Output the (X, Y) coordinate of the center of the cell containing the given text.  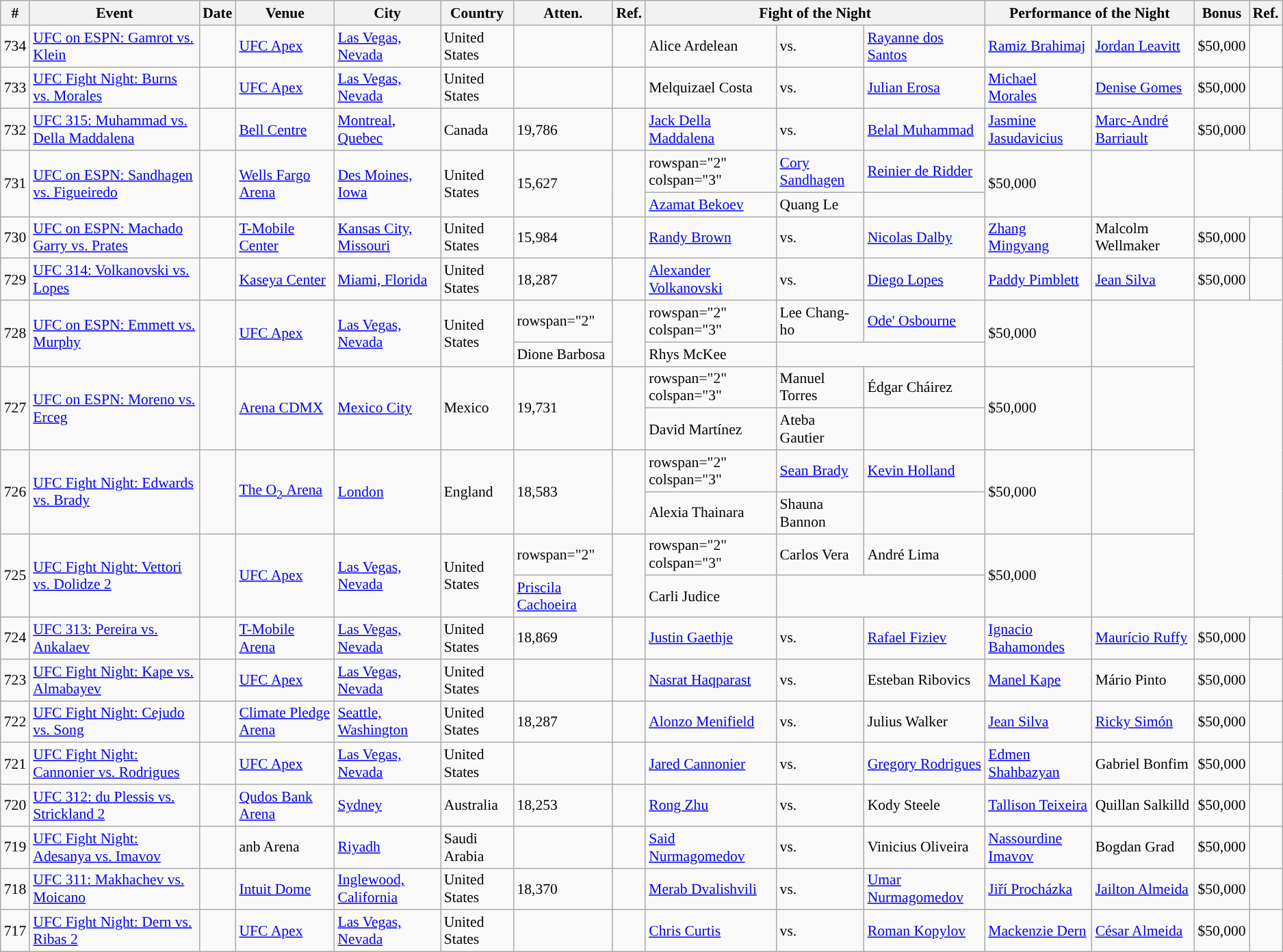
Quang Le (820, 204)
Sean Brady (820, 471)
Nicolas Dalby (925, 238)
Riyadh (387, 847)
Esteban Ribovics (925, 680)
728 (15, 334)
18,583 (562, 492)
Kaseya Center (285, 279)
Ignacio Bahamondes (1038, 639)
Chris Curtis (710, 931)
Jack Della Maddalena (710, 130)
19,731 (562, 408)
Intuit Dome (285, 889)
Arena CDMX (285, 408)
Australia (478, 806)
Mexico City (387, 408)
UFC on ESPN: Emmett vs. Murphy (114, 334)
Dione Barbosa (562, 354)
UFC on ESPN: Machado Garry vs. Prates (114, 238)
UFC 313: Pereira vs. Ankalaev (114, 639)
UFC on ESPN: Sandhagen vs. Figueiredo (114, 183)
Fight of the Night (815, 13)
Julian Erosa (925, 88)
UFC Fight Night: Adesanya vs. Imavov (114, 847)
Montreal, Quebec (387, 130)
Country (478, 13)
720 (15, 806)
Ramiz Brahimaj (1038, 47)
Said Nurmagomedov (710, 847)
18,869 (562, 639)
Des Moines, Iowa (387, 183)
Ricky Simón (1143, 722)
César Almeida (1143, 931)
733 (15, 88)
Gabriel Bonfim (1143, 763)
Julius Walker (925, 722)
Tallison Teixeira (1038, 806)
England (478, 492)
Édgar Cháirez (925, 387)
Atten. (562, 13)
Venue (285, 13)
Reinier de Ridder (925, 171)
Alice Ardelean (710, 47)
Wells Fargo Arena (285, 183)
UFC 312: du Plessis vs. Strickland 2 (114, 806)
730 (15, 238)
721 (15, 763)
Performance of the Night (1089, 13)
Gregory Rodrigues (925, 763)
15,984 (562, 238)
Date (218, 13)
Nassourdine Imavov (1038, 847)
726 (15, 492)
Canada (478, 130)
Ode' Osbourne (925, 321)
Kody Steele (925, 806)
Rayanne dos Santos (925, 47)
Rafael Fiziev (925, 639)
UFC Fight Night: Vettori vs. Dolidze 2 (114, 575)
Manuel Torres (820, 387)
Justin Gaethje (710, 639)
Vinicius Oliveira (925, 847)
Jailton Almeida (1143, 889)
Michael Morales (1038, 88)
Roman Kopylov (925, 931)
Zhang Mingyang (1038, 238)
Jasmine Jasudavicius (1038, 130)
Inglewood, California (387, 889)
Priscila Cachoeira (562, 596)
Randy Brown (710, 238)
Miami, Florida (387, 279)
727 (15, 408)
724 (15, 639)
UFC 314: Volkanovski vs. Lopes (114, 279)
UFC Fight Night: Cannonier vs. Rodrigues (114, 763)
Climate Pledge Arena (285, 722)
Mexico (478, 408)
Jared Cannonier (710, 763)
Saudi Arabia (478, 847)
729 (15, 279)
Cory Sandhagen (820, 171)
London (387, 492)
Bogdan Grad (1143, 847)
UFC 311: Makhachev vs. Moicano (114, 889)
UFC Fight Night: Dern vs. Ribas 2 (114, 931)
Jordan Leavitt (1143, 47)
Shauna Bannon (820, 513)
André Lima (925, 554)
Paddy Pimblett (1038, 279)
Malcolm Wellmaker (1143, 238)
Jiří Procházka (1038, 889)
719 (15, 847)
Bell Centre (285, 130)
Umar Nurmagomedov (925, 889)
UFC Fight Night: Burns vs. Morales (114, 88)
# (15, 13)
UFC on ESPN: Gamrot vs. Klein (114, 47)
18,253 (562, 806)
734 (15, 47)
T-Mobile Center (285, 238)
723 (15, 680)
732 (15, 130)
UFC Fight Night: Kape vs. Almabayev (114, 680)
Qudos Bank Arena (285, 806)
Mackenzie Dern (1038, 931)
Mário Pinto (1143, 680)
Lee Chang-ho (820, 321)
T-Mobile Arena (285, 639)
UFC 315: Muhammad vs. Della Maddalena (114, 130)
Seattle, Washington (387, 722)
Kansas City, Missouri (387, 238)
Edmen Shahbazyan (1038, 763)
anb Arena (285, 847)
Denise Gomes (1143, 88)
718 (15, 889)
18,370 (562, 889)
Bonus (1221, 13)
Ateba Gautier (820, 429)
The O2 Arena (285, 492)
Marc-André Barriault (1143, 130)
Merab Dvalishvili (710, 889)
Alexia Thainara (710, 513)
725 (15, 575)
Manel Kape (1038, 680)
Alexander Volkanovski (710, 279)
15,627 (562, 183)
Maurício Ruffy (1143, 639)
722 (15, 722)
Belal Muhammad (925, 130)
City (387, 13)
Carli Judice (710, 596)
Nasrat Haqparast (710, 680)
Melquizael Costa (710, 88)
Azamat Bekoev (710, 204)
Diego Lopes (925, 279)
Carlos Vera (820, 554)
Kevin Holland (925, 471)
Quillan Salkilld (1143, 806)
Rhys McKee (710, 354)
UFC Fight Night: Edwards vs. Brady (114, 492)
Rong Zhu (710, 806)
Alonzo Menifield (710, 722)
717 (15, 931)
Sydney (387, 806)
19,786 (562, 130)
731 (15, 183)
UFC Fight Night: Cejudo vs. Song (114, 722)
Event (114, 13)
UFC on ESPN: Moreno vs. Erceg (114, 408)
David Martínez (710, 429)
